Identify which cell holds the provided text, then report its [x, y] central coordinate. 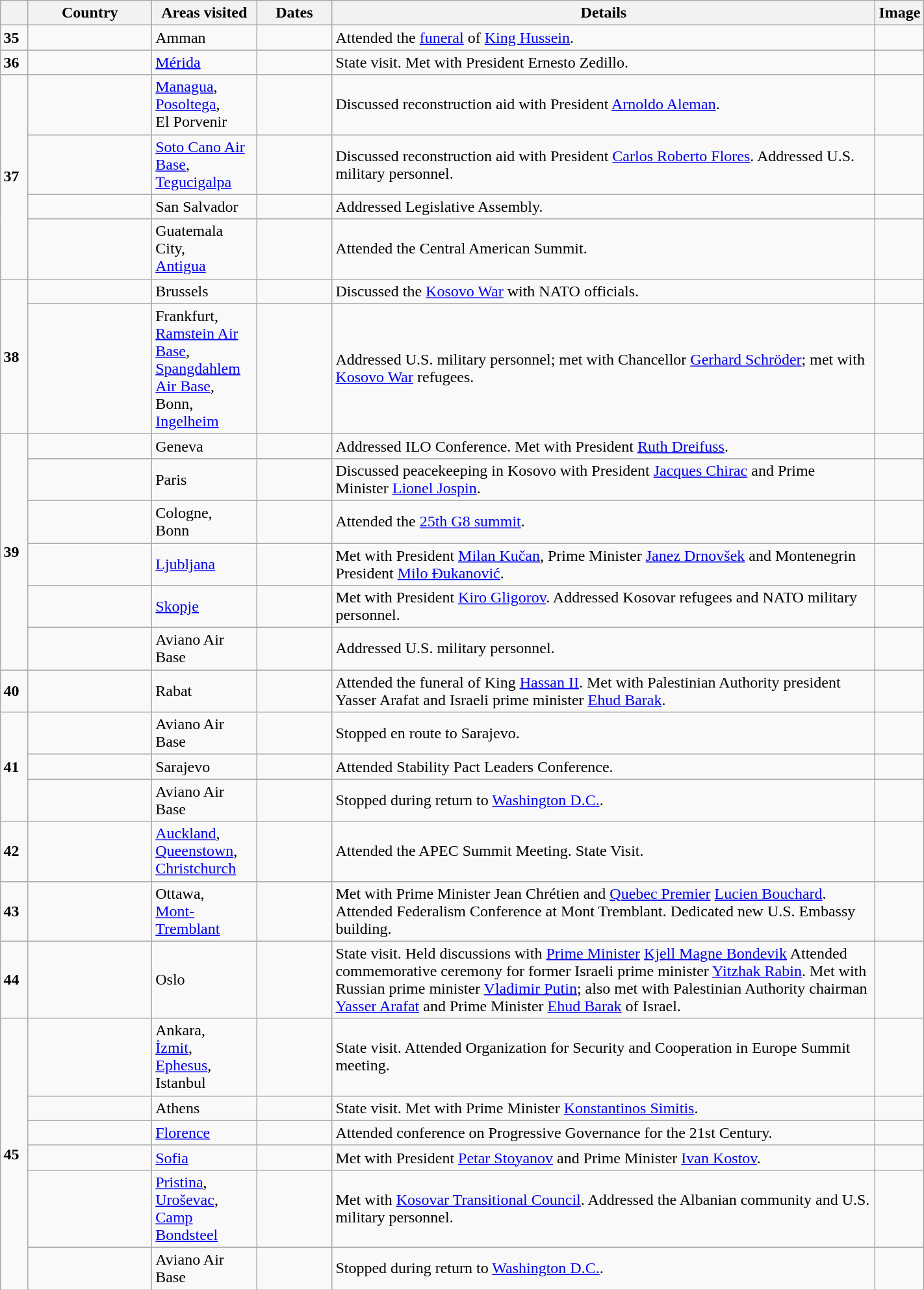
Discussed reconstruction aid with President Carlos Roberto Flores. Addressed U.S. military personnel. [604, 164]
42 [14, 851]
Discussed the Kosovo War with NATO officials. [604, 291]
Met with President Petar Stoyanov and Prime Minister Ivan Kostov. [604, 1157]
Stopped en route to Sarajevo. [604, 733]
State visit. Met with President Ernesto Zedillo. [604, 62]
Attended conference on Progressive Governance for the 21st Century. [604, 1133]
Ankara,İzmit,Ephesus,Istanbul [204, 1057]
San Salvador [204, 207]
Country [90, 13]
Ottawa,Mont-Tremblant [204, 911]
Details [604, 13]
36 [14, 62]
Oslo [204, 980]
Met with President Milan Kučan, Prime Minister Janez Drnovšek and Montenegrin President Milo Đukanović. [604, 564]
Addressed Legislative Assembly. [604, 207]
39 [14, 551]
State visit. Attended Organization for Security and Cooperation in Europe Summit meeting. [604, 1057]
Image [899, 13]
45 [14, 1154]
Attended the funeral of King Hussein. [604, 38]
Addressed U.S. military personnel. [604, 649]
35 [14, 38]
Amman [204, 38]
41 [14, 767]
Attended the 25th G8 summit. [604, 521]
Frankfurt,Ramstein Air Base,Spangdahlem Air Base,Bonn,Ingelheim [204, 368]
Addressed U.S. military personnel; met with Chancellor Gerhard Schröder; met with Kosovo War refugees. [604, 368]
38 [14, 356]
Paris [204, 480]
Attended Stability Pact Leaders Conference. [604, 767]
Cologne,Bonn [204, 521]
Addressed ILO Conference. Met with President Ruth Dreifuss. [604, 446]
State visit. Met with Prime Minister Konstantinos Simitis. [604, 1108]
Auckland,Queenstown,Christchurch [204, 851]
Discussed reconstruction aid with President Arnoldo Aleman. [604, 105]
Ljubljana [204, 564]
Discussed peacekeeping in Kosovo with President Jacques Chirac and Prime Minister Lionel Jospin. [604, 480]
Mérida [204, 62]
Attended the APEC Summit Meeting. State Visit. [604, 851]
Soto Cano Air Base, Tegucigalpa [204, 164]
Areas visited [204, 13]
Dates [294, 13]
44 [14, 980]
Attended the funeral of King Hassan II. Met with Palestinian Authority president Yasser Arafat and Israeli prime minister Ehud Barak. [604, 691]
40 [14, 691]
Attended the Central American Summit. [604, 249]
Sarajevo [204, 767]
Met with Kosovar Transitional Council. Addressed the Albanian community and U.S. military personnel. [604, 1209]
Florence [204, 1133]
Brussels [204, 291]
Geneva [204, 446]
Pristina,Uroševac,Camp Bondsteel [204, 1209]
Athens [204, 1108]
37 [14, 177]
Met with President Kiro Gligorov. Addressed Kosovar refugees and NATO military personnel. [604, 607]
Guatemala City,Antigua [204, 249]
Sofia [204, 1157]
43 [14, 911]
Rabat [204, 691]
Skopje [204, 607]
Managua,Posoltega,El Porvenir [204, 105]
